Search for the cell housing the specified text and yield its (x, y) center coordinate. 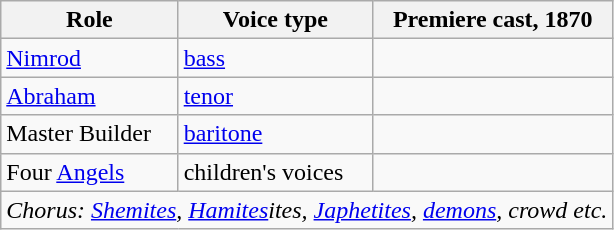
Role (90, 20)
Chorus: Shemites, Hamitesites, Japhetites, demons, crowd etc. (307, 210)
Premiere cast, 1870 (493, 20)
Four Angels (90, 172)
Abraham (90, 96)
Nimrod (90, 58)
children's voices (275, 172)
baritone (275, 134)
tenor (275, 96)
Master Builder (90, 134)
bass (275, 58)
Voice type (275, 20)
